Return [x, y] of the center of cell containing provided text 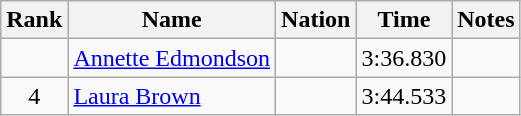
Laura Brown [172, 96]
Notes [486, 20]
3:36.830 [404, 58]
3:44.533 [404, 96]
Name [172, 20]
Rank [34, 20]
Annette Edmondson [172, 58]
Nation [316, 20]
Time [404, 20]
4 [34, 96]
